Determine the (x, y) coordinate at the center of the cell enclosing the given text.  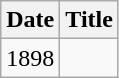
Title (90, 20)
Date (30, 20)
1898 (30, 58)
